Output the (x, y) coordinate of the center of the cell containing the given text.  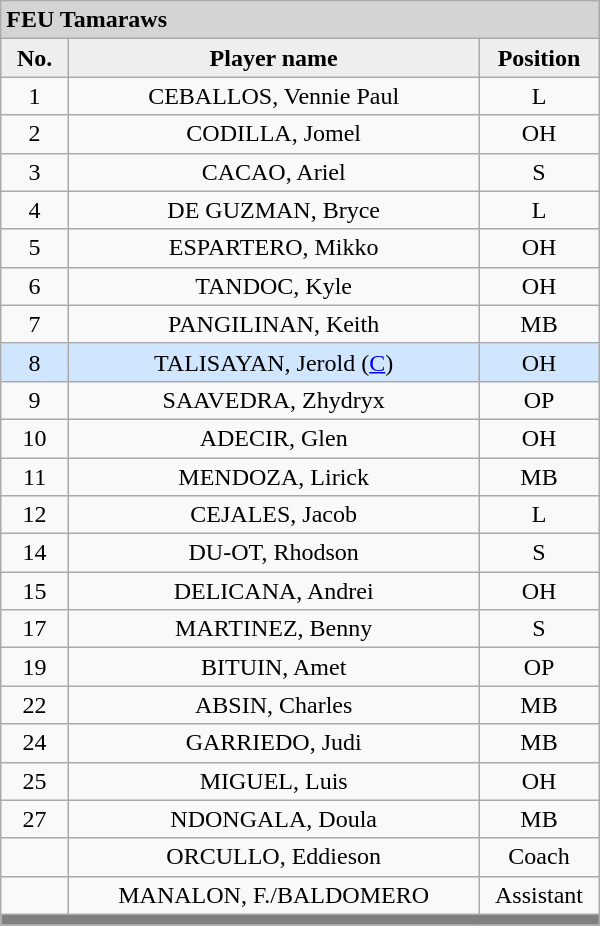
7 (35, 324)
ADECIR, Glen (274, 438)
No. (35, 58)
DELICANA, Andrei (274, 591)
3 (35, 172)
12 (35, 515)
24 (35, 743)
SAAVEDRA, Zhydryx (274, 400)
25 (35, 781)
6 (35, 286)
1 (35, 96)
GARRIEDO, Judi (274, 743)
DU-OT, Rhodson (274, 553)
17 (35, 629)
ESPARTERO, Mikko (274, 248)
19 (35, 667)
MARTINEZ, Benny (274, 629)
8 (35, 362)
CODILLA, Jomel (274, 134)
5 (35, 248)
CEBALLOS, Vennie Paul (274, 96)
FEU Tamaraws (300, 20)
22 (35, 705)
MENDOZA, Lirick (274, 477)
MIGUEL, Luis (274, 781)
ORCULLO, Eddieson (274, 857)
NDONGALA, Doula (274, 819)
14 (35, 553)
27 (35, 819)
Position (539, 58)
MANALON, F./BALDOMERO (274, 895)
BITUIN, Amet (274, 667)
TALISAYAN, Jerold (C) (274, 362)
10 (35, 438)
TANDOC, Kyle (274, 286)
CEJALES, Jacob (274, 515)
Coach (539, 857)
ABSIN, Charles (274, 705)
9 (35, 400)
4 (35, 210)
DE GUZMAN, Bryce (274, 210)
Player name (274, 58)
PANGILINAN, Keith (274, 324)
Assistant (539, 895)
15 (35, 591)
2 (35, 134)
11 (35, 477)
CACAO, Ariel (274, 172)
